Return (X, Y) of the center of cell containing provided text 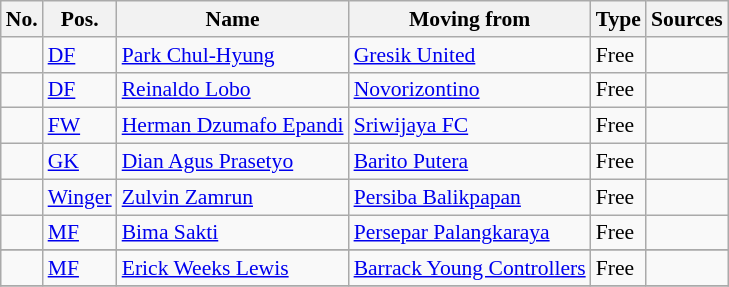
Sriwijaya FC (470, 126)
Novorizontino (470, 90)
FW (80, 126)
Dian Agus Prasetyo (233, 162)
No. (22, 19)
Barrack Young Controllers (470, 269)
GK (80, 162)
Type (618, 19)
Barito Putera (470, 162)
Herman Dzumafo Epandi (233, 126)
Persiba Balikpapan (470, 197)
Winger (80, 197)
Gresik United (470, 55)
Zulvin Zamrun (233, 197)
Erick Weeks Lewis (233, 269)
Pos. (80, 19)
Reinaldo Lobo (233, 90)
Park Chul-Hyung (233, 55)
Bima Sakti (233, 233)
Name (233, 19)
Sources (687, 19)
Moving from (470, 19)
Persepar Palangkaraya (470, 233)
